Locate the cell with the specified text and output its (x, y) center coordinate. 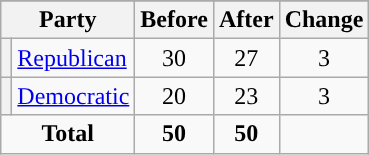
Before (174, 20)
27 (246, 58)
Change (324, 20)
Democratic (74, 96)
Party (68, 20)
After (246, 20)
20 (174, 96)
Republican (74, 58)
Total (68, 134)
23 (246, 96)
30 (174, 58)
